Capture the cell that displays the provided text and extract its [X, Y] central coordinate. 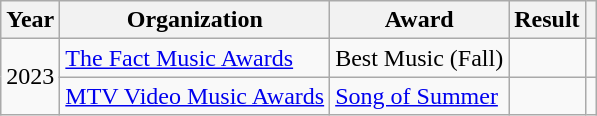
Award [420, 20]
Organization [195, 20]
2023 [30, 77]
Result [547, 20]
Song of Summer [420, 96]
The Fact Music Awards [195, 58]
Best Music (Fall) [420, 58]
Year [30, 20]
MTV Video Music Awards [195, 96]
